Pinpoint the cell where the given text exists, returning its [x, y] midpoint coordinate. 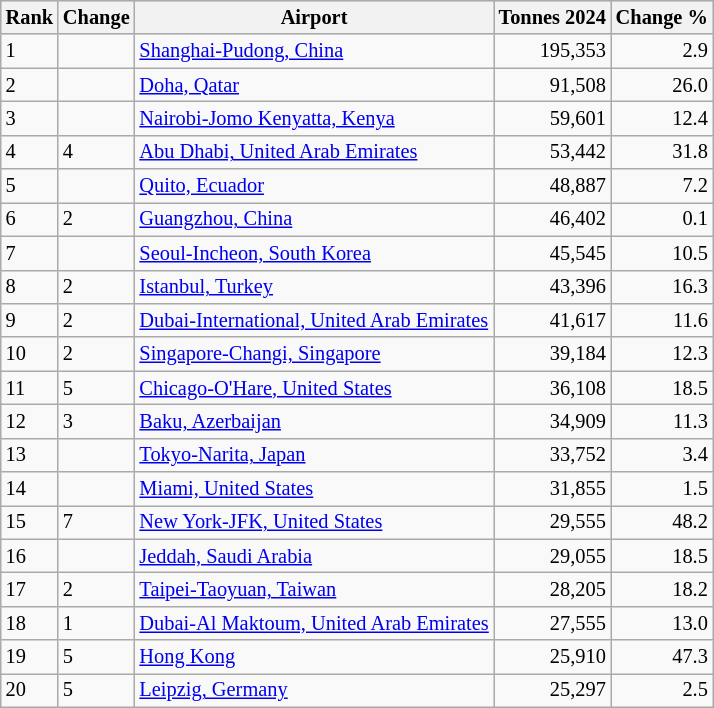
Guangzhou, China [314, 219]
Taipei-Taoyuan, Taiwan [314, 589]
14 [30, 489]
34,909 [552, 421]
33,752 [552, 455]
Chicago-O'Hare, United States [314, 388]
Rank [30, 17]
Dubai-Al Maktoum, United Arab Emirates [314, 623]
29,555 [552, 522]
11.3 [662, 421]
18 [30, 623]
43,396 [552, 287]
Doha, Qatar [314, 85]
46,402 [552, 219]
Nairobi-Jomo Kenyatta, Kenya [314, 118]
6 [30, 219]
Change [96, 17]
20 [30, 690]
16.3 [662, 287]
53,442 [552, 152]
Hong Kong [314, 657]
7.2 [662, 186]
48,887 [552, 186]
47.3 [662, 657]
Istanbul, Turkey [314, 287]
18.2 [662, 589]
9 [30, 320]
Singapore-Changi, Singapore [314, 354]
10.5 [662, 253]
26.0 [662, 85]
25,910 [552, 657]
36,108 [552, 388]
Change % [662, 17]
12.4 [662, 118]
Tonnes 2024 [552, 17]
Leipzig, Germany [314, 690]
Shanghai-Pudong, China [314, 51]
31.8 [662, 152]
31,855 [552, 489]
New York-JFK, United States [314, 522]
Jeddah, Saudi Arabia [314, 556]
59,601 [552, 118]
11.6 [662, 320]
11 [30, 388]
19 [30, 657]
Miami, United States [314, 489]
195,353 [552, 51]
3.4 [662, 455]
1.5 [662, 489]
2.5 [662, 690]
91,508 [552, 85]
2.9 [662, 51]
16 [30, 556]
12 [30, 421]
29,055 [552, 556]
28,205 [552, 589]
13 [30, 455]
Quito, Ecuador [314, 186]
Airport [314, 17]
15 [30, 522]
27,555 [552, 623]
8 [30, 287]
Tokyo-Narita, Japan [314, 455]
10 [30, 354]
39,184 [552, 354]
12.3 [662, 354]
Seoul-Incheon, South Korea [314, 253]
48.2 [662, 522]
Baku, Azerbaijan [314, 421]
17 [30, 589]
13.0 [662, 623]
0.1 [662, 219]
Abu Dhabi, United Arab Emirates [314, 152]
41,617 [552, 320]
45,545 [552, 253]
Dubai-International, United Arab Emirates [314, 320]
25,297 [552, 690]
